Extract the [X, Y] coordinate from the center of the cell holding the provided text.  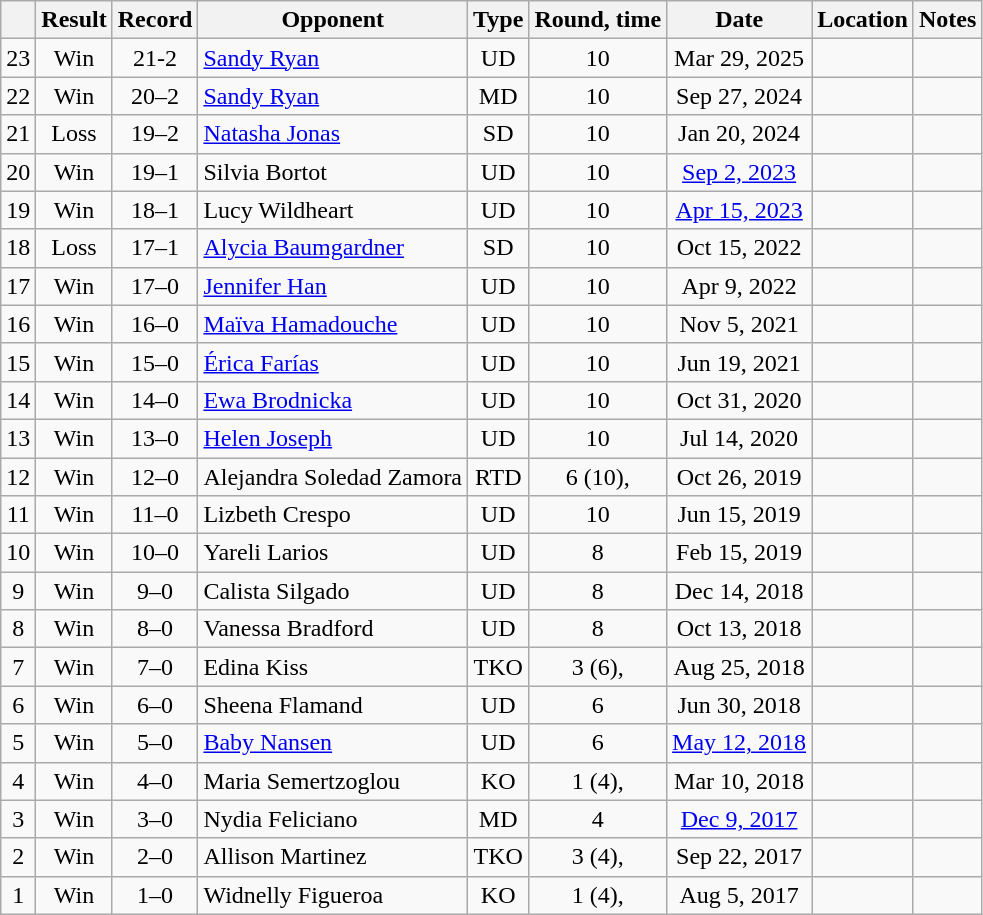
21-2 [155, 58]
19 [18, 210]
Vanessa Bradford [333, 629]
Edina Kiss [333, 667]
Type [498, 20]
17–1 [155, 248]
Sep 2, 2023 [740, 172]
6 (10), [598, 477]
Jun 19, 2021 [740, 362]
8–0 [155, 629]
Oct 15, 2022 [740, 248]
Sep 22, 2017 [740, 857]
18 [18, 248]
Natasha Jonas [333, 134]
Notes [947, 20]
Oct 13, 2018 [740, 629]
4–0 [155, 781]
Dec 14, 2018 [740, 591]
14 [18, 400]
Nov 5, 2021 [740, 324]
Jun 30, 2018 [740, 705]
2–0 [155, 857]
7 [18, 667]
19–1 [155, 172]
15 [18, 362]
Lucy Wildheart [333, 210]
5–0 [155, 743]
Baby Nansen [333, 743]
Alejandra Soledad Zamora [333, 477]
Mar 29, 2025 [740, 58]
May 12, 2018 [740, 743]
19–2 [155, 134]
11 [18, 515]
Jennifer Han [333, 286]
Date [740, 20]
Widnelly Figueroa [333, 895]
Dec 9, 2017 [740, 819]
Helen Joseph [333, 438]
12 [18, 477]
Apr 9, 2022 [740, 286]
Oct 31, 2020 [740, 400]
22 [18, 96]
1–0 [155, 895]
9–0 [155, 591]
3 (4), [598, 857]
RTD [498, 477]
13 [18, 438]
Location [863, 20]
Round, time [598, 20]
17 [18, 286]
Allison Martinez [333, 857]
2 [18, 857]
7–0 [155, 667]
18–1 [155, 210]
Yareli Larios [333, 553]
Maria Semertzoglou [333, 781]
Opponent [333, 20]
3 (6), [598, 667]
Lizbeth Crespo [333, 515]
20 [18, 172]
6–0 [155, 705]
11–0 [155, 515]
21 [18, 134]
Oct 26, 2019 [740, 477]
5 [18, 743]
Record [155, 20]
Result [74, 20]
Calista Silgado [333, 591]
Ewa Brodnicka [333, 400]
9 [18, 591]
Sheena Flamand [333, 705]
Maïva Hamadouche [333, 324]
3 [18, 819]
Feb 15, 2019 [740, 553]
Jan 20, 2024 [740, 134]
14–0 [155, 400]
1 [18, 895]
16 [18, 324]
Jun 15, 2019 [740, 515]
3–0 [155, 819]
Aug 5, 2017 [740, 895]
23 [18, 58]
15–0 [155, 362]
20–2 [155, 96]
16–0 [155, 324]
17–0 [155, 286]
Mar 10, 2018 [740, 781]
Alycia Baumgardner [333, 248]
12–0 [155, 477]
Silvia Bortot [333, 172]
Sep 27, 2024 [740, 96]
10–0 [155, 553]
13–0 [155, 438]
Apr 15, 2023 [740, 210]
Jul 14, 2020 [740, 438]
Nydia Feliciano [333, 819]
Aug 25, 2018 [740, 667]
Érica Farías [333, 362]
